Determine the (X, Y) coordinate at the center of the cell enclosing the given text.  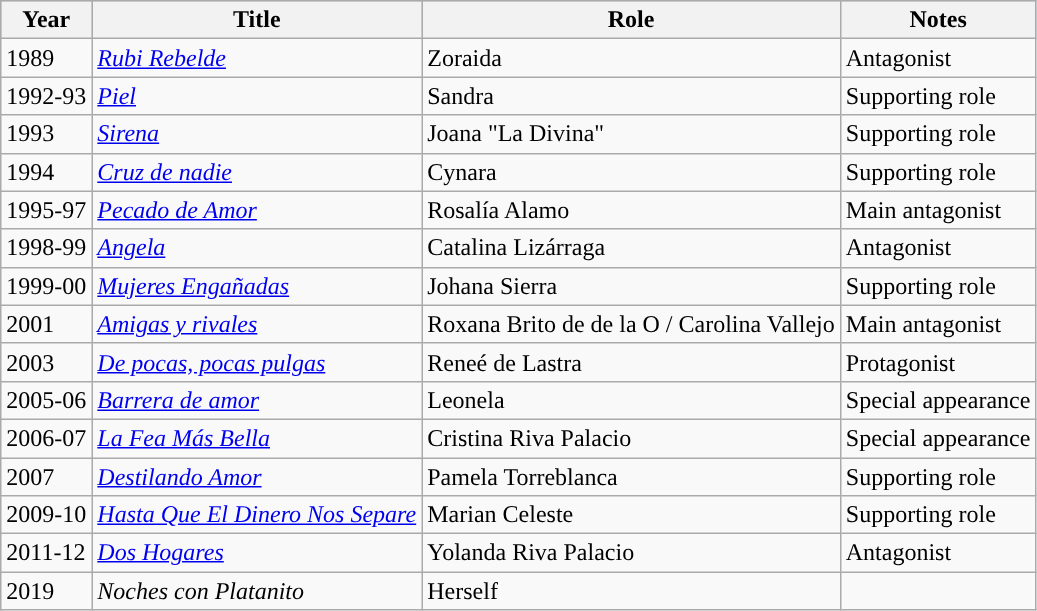
Zoraida (632, 58)
2005-06 (46, 400)
Amigas y rivales (257, 324)
Hasta Que El Dinero Nos Separe (257, 515)
2007 (46, 477)
Rosalía Alamo (632, 210)
2009-10 (46, 515)
Cristina Riva Palacio (632, 438)
1998-99 (46, 248)
1995-97 (46, 210)
2001 (46, 324)
2011-12 (46, 553)
Protagonist (938, 362)
Leonela (632, 400)
1993 (46, 134)
1999-00 (46, 286)
2003 (46, 362)
Role (632, 20)
Barrera de amor (257, 400)
Mujeres Engañadas (257, 286)
Rubi Rebelde (257, 58)
Herself (632, 591)
Notes (938, 20)
Roxana Brito de de la O / Carolina Vallejo (632, 324)
Pecado de Amor (257, 210)
Sirena (257, 134)
Dos Hogares (257, 553)
Yolanda Riva Palacio (632, 553)
Destilando Amor (257, 477)
Sandra (632, 96)
De pocas, pocas pulgas (257, 362)
Johana Sierra (632, 286)
Reneé de Lastra (632, 362)
1994 (46, 172)
Marian Celeste (632, 515)
2006-07 (46, 438)
Cruz de nadie (257, 172)
Catalina Lizárraga (632, 248)
1992-93 (46, 96)
Angela (257, 248)
Year (46, 20)
Piel (257, 96)
Title (257, 20)
Joana "La Divina" (632, 134)
2019 (46, 591)
Pamela Torreblanca (632, 477)
1989 (46, 58)
Cynara (632, 172)
Noches con Platanito (257, 591)
La Fea Más Bella (257, 438)
